For the text-containing cell, return its midpoint in (x, y) coordinate format. 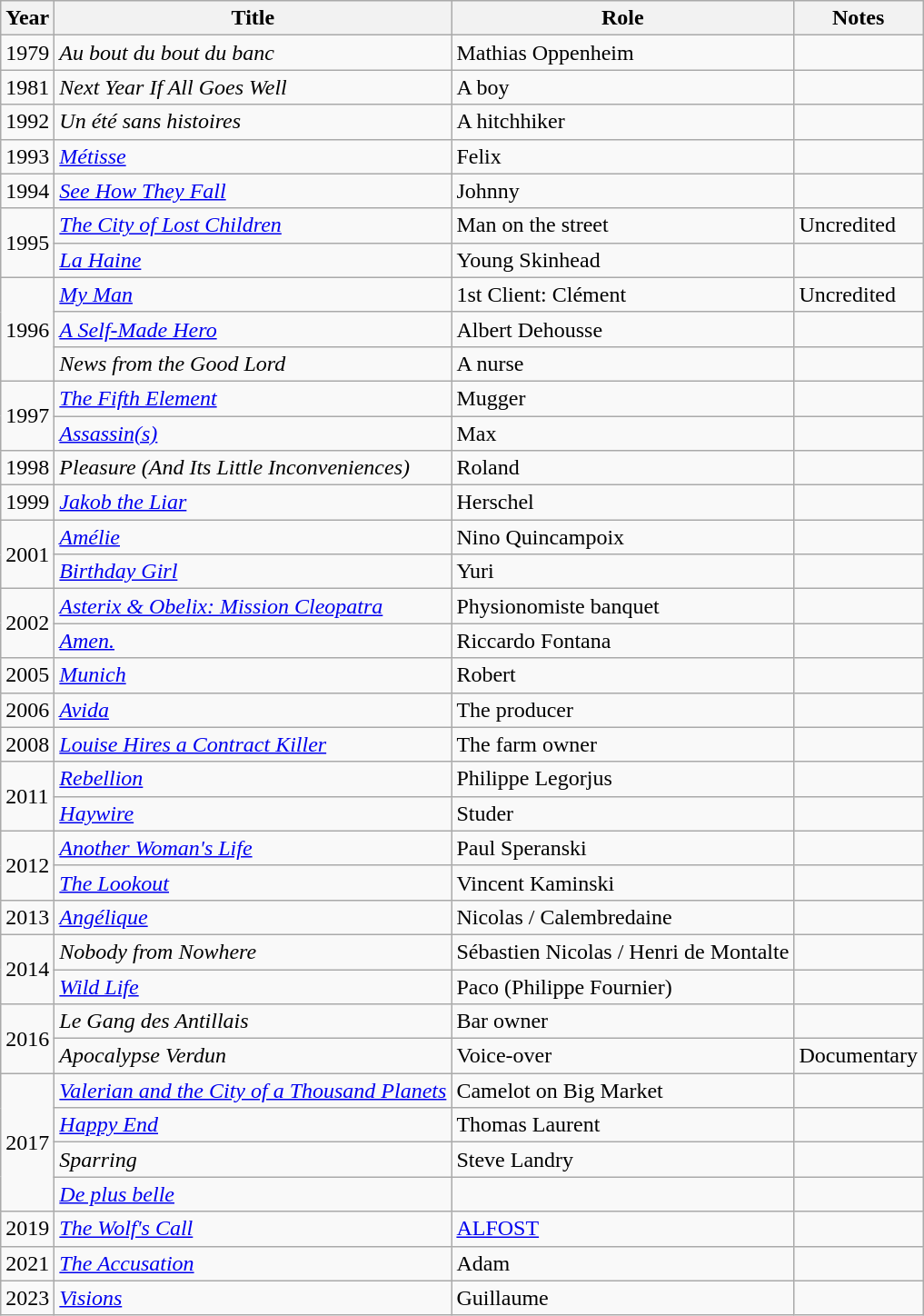
Munich (253, 675)
A hitchhiker (623, 122)
Au bout du bout du banc (253, 53)
2002 (27, 623)
Angélique (253, 917)
1995 (27, 243)
Documentary (859, 1056)
2019 (27, 1229)
A Self-Made Hero (253, 329)
1981 (27, 87)
Asterix & Obelix: Mission Cleopatra (253, 606)
Camelot on Big Market (623, 1091)
Nino Quincampoix (623, 537)
Le Gang des Antillais (253, 1022)
Philippe Legorjus (623, 779)
The farm owner (623, 744)
1998 (27, 468)
Rebellion (253, 779)
Man on the street (623, 225)
Un été sans histoires (253, 122)
Adam (623, 1263)
2006 (27, 710)
Steve Landry (623, 1160)
1992 (27, 122)
Max (623, 434)
Paul Speranski (623, 848)
Studer (623, 813)
2016 (27, 1039)
The Wolf's Call (253, 1229)
Vincent Kaminski (623, 882)
Yuri (623, 572)
See How They Fall (253, 191)
De plus belle (253, 1194)
1st Client: Clément (623, 294)
Louise Hires a Contract Killer (253, 744)
Thomas Laurent (623, 1125)
2005 (27, 675)
2012 (27, 865)
My Man (253, 294)
Mathias Oppenheim (623, 53)
1993 (27, 156)
Albert Dehousse (623, 329)
1997 (27, 415)
Sébastien Nicolas / Henri de Montalte (623, 952)
Notes (859, 18)
Physionomiste banquet (623, 606)
Nicolas / Calembredaine (623, 917)
Mugger (623, 398)
2013 (27, 917)
Roland (623, 468)
Apocalypse Verdun (253, 1056)
Métisse (253, 156)
Young Skinhead (623, 260)
1994 (27, 191)
Title (253, 18)
Bar owner (623, 1022)
Felix (623, 156)
2011 (27, 796)
1996 (27, 329)
The City of Lost Children (253, 225)
1999 (27, 503)
Amen. (253, 641)
Amélie (253, 537)
Another Woman's Life (253, 848)
Riccardo Fontana (623, 641)
Haywire (253, 813)
Birthday Girl (253, 572)
Avida (253, 710)
The Lookout (253, 882)
Jakob the Liar (253, 503)
The Accusation (253, 1263)
A boy (623, 87)
Visions (253, 1298)
The producer (623, 710)
Wild Life (253, 986)
1979 (27, 53)
Paco (Philippe Fournier) (623, 986)
Voice-over (623, 1056)
2014 (27, 969)
Valerian and the City of a Thousand Planets (253, 1091)
Next Year If All Goes Well (253, 87)
Happy End (253, 1125)
Johnny (623, 191)
Robert (623, 675)
News from the Good Lord (253, 364)
2017 (27, 1142)
Sparring (253, 1160)
2023 (27, 1298)
2021 (27, 1263)
Year (27, 18)
Nobody from Nowhere (253, 952)
The Fifth Element (253, 398)
Herschel (623, 503)
A nurse (623, 364)
2001 (27, 554)
ALFOST (623, 1229)
Role (623, 18)
2008 (27, 744)
Pleasure (And Its Little Inconveniences) (253, 468)
Assassin(s) (253, 434)
La Haine (253, 260)
Guillaume (623, 1298)
